From the cell containing the given text, extract its center point as (x, y) coordinate. 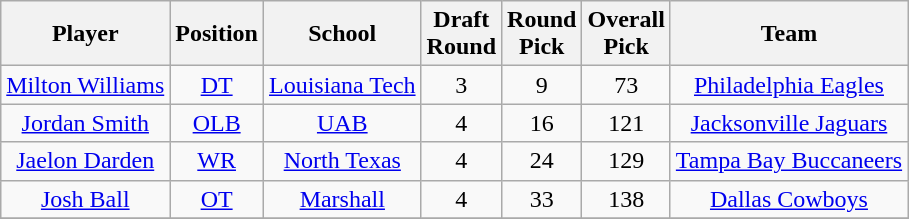
UAB (343, 123)
73 (626, 85)
Dallas Cowboys (788, 199)
Jacksonville Jaguars (788, 123)
OverallPick (626, 34)
Marshall (343, 199)
DraftRound (461, 34)
24 (542, 161)
121 (626, 123)
Louisiana Tech (343, 85)
DT (217, 85)
33 (542, 199)
WR (217, 161)
Jordan Smith (86, 123)
16 (542, 123)
OT (217, 199)
Tampa Bay Buccaneers (788, 161)
Milton Williams (86, 85)
Jaelon Darden (86, 161)
Josh Ball (86, 199)
Player (86, 34)
9 (542, 85)
129 (626, 161)
138 (626, 199)
Philadelphia Eagles (788, 85)
Position (217, 34)
3 (461, 85)
North Texas (343, 161)
OLB (217, 123)
Team (788, 34)
School (343, 34)
RoundPick (542, 34)
